Return the (x, y) coordinate for the center point of the cell that contains the specified text.  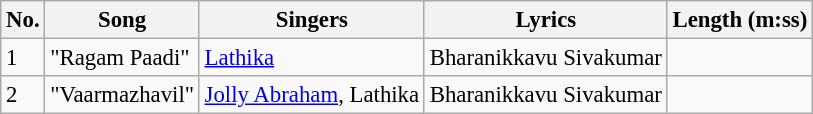
No. (23, 20)
Lathika (312, 58)
2 (23, 95)
"Ragam Paadi" (122, 58)
Jolly Abraham, Lathika (312, 95)
"Vaarmazhavil" (122, 95)
Lyrics (546, 20)
1 (23, 58)
Singers (312, 20)
Length (m:ss) (740, 20)
Song (122, 20)
